Output the [X, Y] coordinate of the center of the cell containing the given text.  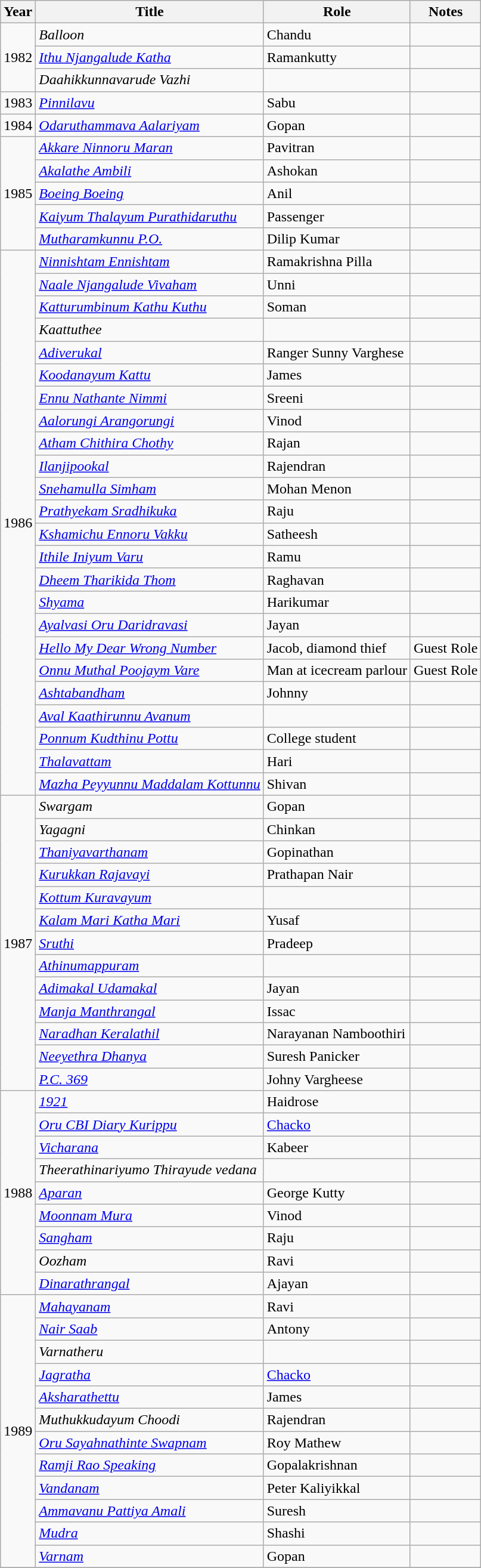
1987 [18, 943]
Issac [337, 1011]
Ponnum Kudthinu Pottu [150, 739]
Kaattuthee [150, 330]
Oozham [150, 1261]
Shivan [337, 784]
Ninnishtam Ennishtam [150, 261]
Hello My Dear Wrong Number [150, 647]
Mutharamkunnu P.O. [150, 239]
Snehamulla Simham [150, 489]
Hari [337, 761]
Antony [337, 1329]
P.C. 369 [150, 1079]
Ayalvasi Oru Daridravasi [150, 625]
Oru CBI Diary Kurippu [150, 1125]
Ajayan [337, 1283]
Theerathinariyumo Thirayude vedana [150, 1170]
Jacob, diamond thief [337, 647]
Sabu [337, 103]
Ramankutty [337, 57]
Ashtabandham [150, 693]
Shyama [150, 602]
Mahayanam [150, 1306]
Haidrose [337, 1102]
Swargam [150, 807]
Roy Mathew [337, 1443]
Ilanjipookal [150, 466]
1921 [150, 1102]
Kabeer [337, 1147]
Boeing Boeing [150, 193]
College student [337, 739]
Dilip Kumar [337, 239]
Vicharana [150, 1147]
Mudra [150, 1533]
Suresh Panicker [337, 1057]
Onnu Muthal Poojaym Vare [150, 671]
Nair Saab [150, 1329]
Ithu Njangalude Katha [150, 57]
1982 [18, 57]
Yagagni [150, 829]
Daahikkunnavarude Vazhi [150, 80]
1984 [18, 125]
Shashi [337, 1533]
Sreeni [337, 398]
Sruthi [150, 943]
Satheesh [337, 534]
Adimakal Udamakal [150, 988]
Role [337, 12]
Dinarathrangal [150, 1283]
Gopalakrishnan [337, 1465]
Neeyethra Dhanya [150, 1057]
Thalavattam [150, 761]
Aparan [150, 1193]
Naradhan Keralathil [150, 1034]
Akkare Ninnoru Maran [150, 148]
Rajan [337, 443]
Akalathe Ambili [150, 171]
Year [18, 12]
Ranger Sunny Varghese [337, 353]
1989 [18, 1431]
Harikumar [337, 602]
Athinumappuram [150, 965]
Aval Kaathirunnu Avanum [150, 716]
Suresh [337, 1511]
Kshamichu Ennoru Vakku [150, 534]
Soman [337, 307]
Kottum Kuravayum [150, 897]
Chandu [337, 35]
Kalam Mari Katha Mari [150, 920]
Prathapan Nair [337, 875]
Vandanam [150, 1488]
Adiverukal [150, 353]
Pradeep [337, 943]
Ammavanu Pattiya Amali [150, 1511]
Pavitran [337, 148]
Ramji Rao Speaking [150, 1465]
Johny Vargheese [337, 1079]
Unni [337, 285]
Ashokan [337, 171]
Aalorungi Arangorungi [150, 421]
Oru Sayahnathinte Swapnam [150, 1443]
1988 [18, 1193]
Koodanayum Kattu [150, 375]
Manja Manthrangal [150, 1011]
George Kutty [337, 1193]
Kurukkan Rajavayi [150, 875]
Balloon [150, 35]
1986 [18, 523]
Prathyekam Sradhikuka [150, 511]
Mohan Menon [337, 489]
Kaiyum Thalayum Purathidaruthu [150, 216]
Johnny [337, 693]
Anil [337, 193]
Pinnilavu [150, 103]
Moonnam Mura [150, 1215]
Narayanan Namboothiri [337, 1034]
Varnatheru [150, 1351]
Sangham [150, 1238]
Peter Kaliyikkal [337, 1488]
Aksharathettu [150, 1397]
Thaniyavarthanam [150, 852]
Notes [445, 12]
Gopinathan [337, 852]
Odaruthammava Aalariyam [150, 125]
Ithile Iniyum Varu [150, 557]
Katturumbinum Kathu Kuthu [150, 307]
Dheem Tharikida Thom [150, 579]
Muthukkudayum Choodi [150, 1420]
Naale Njangalude Vivaham [150, 285]
Jagratha [150, 1374]
Passenger [337, 216]
Varnam [150, 1556]
Chinkan [337, 829]
Ramu [337, 557]
Yusaf [337, 920]
1985 [18, 193]
Ramakrishna Pilla [337, 261]
Atham Chithira Chothy [150, 443]
Raghavan [337, 579]
Ennu Nathante Nimmi [150, 398]
Title [150, 12]
Man at icecream parlour [337, 671]
1983 [18, 103]
Mazha Peyyunnu Maddalam Kottunnu [150, 784]
